Return (x, y) of the center of cell containing provided text 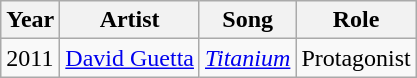
Protagonist (356, 58)
2011 (30, 58)
Song (247, 20)
Artist (130, 20)
David Guetta (130, 58)
Role (356, 20)
Titanium (247, 58)
Year (30, 20)
